Detect which cell encompasses the target text, then output its [X, Y] center coordinate. 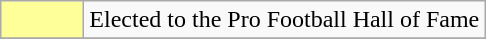
Elected to the Pro Football Hall of Fame [284, 20]
